Locate the cell with the specified text and output its [X, Y] center coordinate. 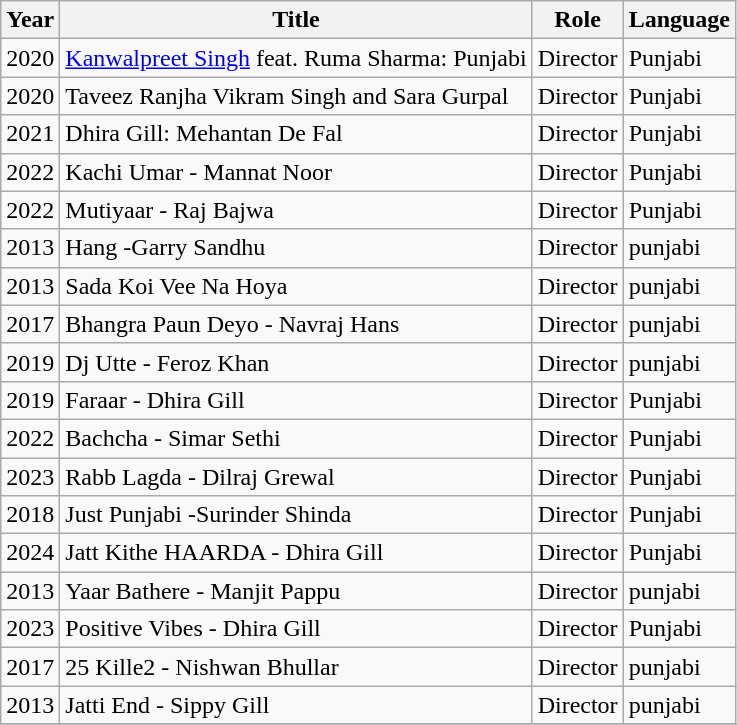
Kanwalpreet Singh feat. Ruma Sharma: Punjabi [296, 58]
Title [296, 20]
Yaar Bathere - Manjit Pappu [296, 591]
Rabb Lagda - Dilraj Grewal [296, 477]
Bhangra Paun Deyo - Navraj Hans [296, 324]
Taveez Ranjha Vikram Singh and Sara Gurpal [296, 96]
Just Punjabi -Surinder Shinda [296, 515]
2018 [30, 515]
2021 [30, 134]
2024 [30, 553]
Dhira Gill: Mehantan De Fal [296, 134]
25 Kille2 - Nishwan Bhullar [296, 667]
Bachcha - Simar Sethi [296, 438]
Mutiyaar - Raj Bajwa [296, 210]
Dj Utte - Feroz Khan [296, 362]
Faraar - Dhira Gill [296, 400]
Kachi Umar - Mannat Noor [296, 172]
Year [30, 20]
Language [679, 20]
Role [578, 20]
Sada Koi Vee Na Hoya [296, 286]
Jatt Kithe HAARDA - Dhira Gill [296, 553]
Hang -Garry Sandhu [296, 248]
Positive Vibes - Dhira Gill [296, 629]
Jatti End - Sippy Gill [296, 705]
